For the text-containing cell, return its midpoint in [X, Y] coordinate format. 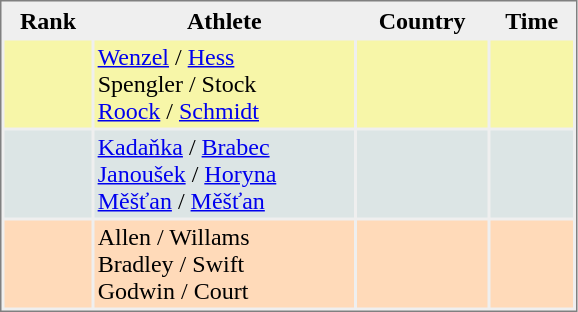
Rank [48, 20]
Time [532, 20]
Allen / WillamsBradley / Swift Godwin / Court [224, 264]
Kadaňka / BrabecJanoušek / HorynaMěšťan / Měšťan [224, 174]
Wenzel / HessSpengler / StockRoock / Schmidt [224, 84]
Athlete [224, 20]
Country [422, 20]
